Determine the [X, Y] coordinate at the center of the cell enclosing the given text.  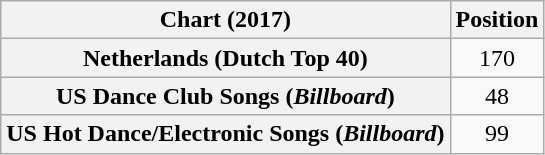
Position [497, 20]
99 [497, 134]
US Hot Dance/Electronic Songs (Billboard) [226, 134]
Chart (2017) [226, 20]
US Dance Club Songs (Billboard) [226, 96]
Netherlands (Dutch Top 40) [226, 58]
170 [497, 58]
48 [497, 96]
